Provide the (x, y) coordinate of the cell's center where the given text is located.  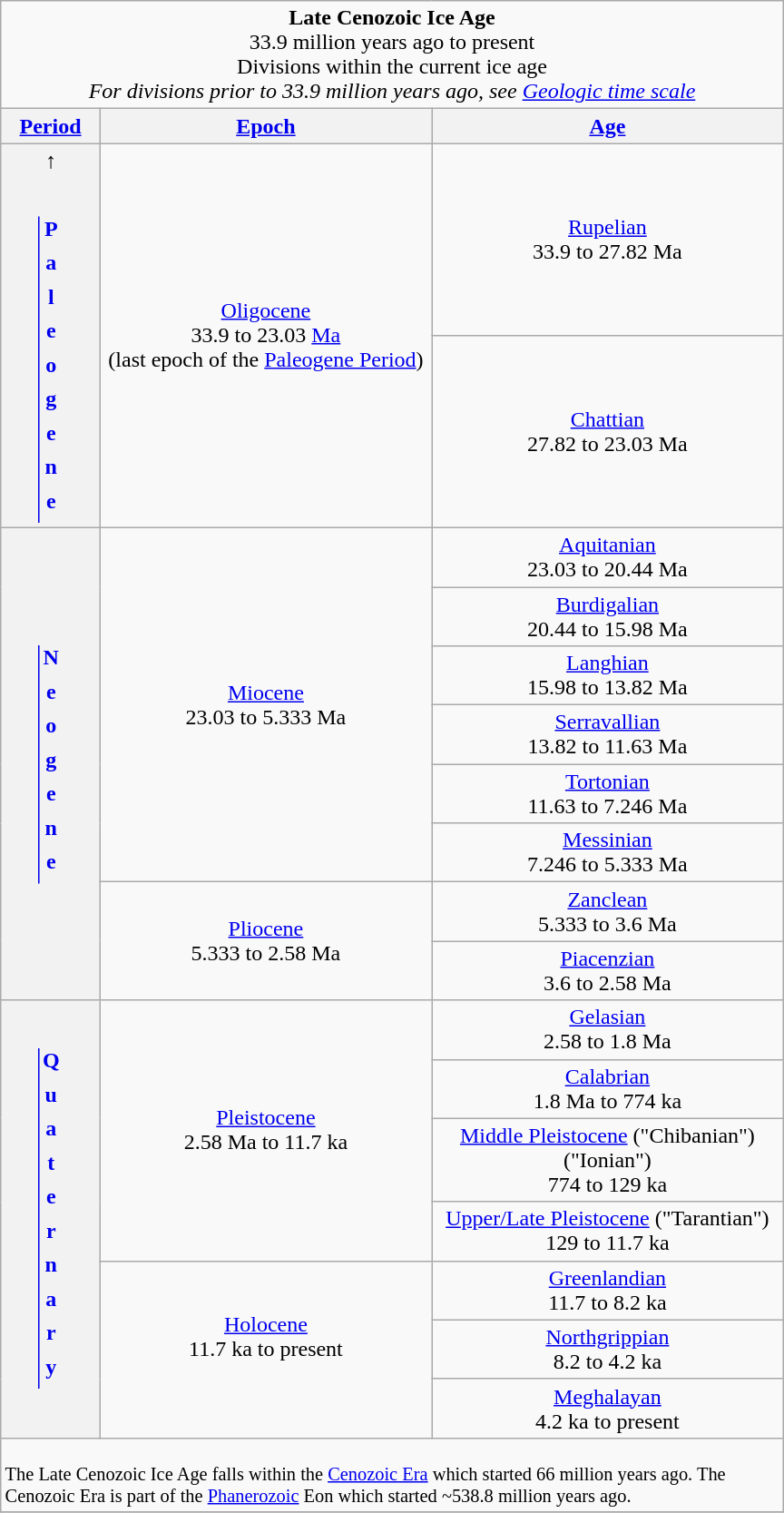
Northgrippian8.2 to 4.2 ka (608, 1349)
Neogene (51, 763)
Quaternary (51, 1219)
Serravallian13.82 to 11.63 Ma (608, 735)
Chattian27.82 to 23.03 Ma (608, 432)
Holocene11.7 ka to present (265, 1349)
Gelasian2.58 to 1.8 Ma (608, 1029)
Period (51, 126)
Piacenzian3.6 to 2.58 Ma (608, 971)
Pleistocene2.58 Ma to 11.7 ka (265, 1131)
Greenlandian11.7 to 8.2 ka (608, 1291)
Age (608, 126)
Rupelian33.9 to 27.82 Ma (608, 240)
Burdigalian20.44 to 15.98 Ma (608, 615)
Oligocene33.9 to 23.03 Ma(last epoch of the Paleogene Period) (265, 336)
Langhian15.98 to 13.82 Ma (608, 675)
↑ Paleogene (51, 336)
Tortonian11.63 to 7.246 Ma (608, 793)
Calabrian1.8 Ma to 774 ka (608, 1089)
Pliocene5.333 to 2.58 Ma (265, 941)
Meghalayan4.2 ka to present (608, 1409)
Middle Pleistocene ("Chibanian")("Ionian")774 to 129 ka (608, 1160)
Epoch (265, 126)
Zanclean5.333 to 3.6 Ma (608, 911)
Miocene23.03 to 5.333 Ma (265, 704)
Messinian7.246 to 5.333 Ma (608, 853)
Upper/Late Pleistocene ("Tarantian")129 to 11.7 ka (608, 1231)
Aquitanian23.03 to 20.44 Ma (608, 557)
